Return (X, Y) of the center of cell containing provided text 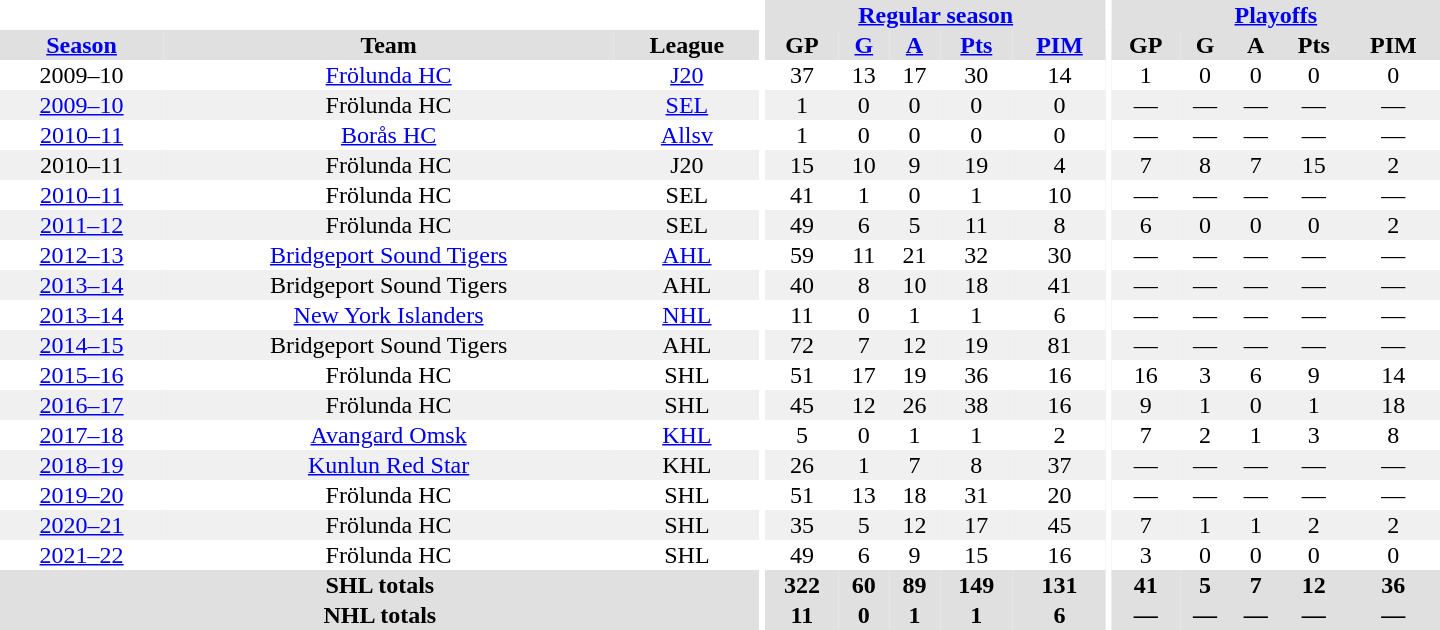
59 (802, 255)
32 (976, 255)
League (687, 45)
322 (802, 585)
2020–21 (82, 525)
2014–15 (82, 345)
2011–12 (82, 225)
NHL (687, 315)
2017–18 (82, 435)
149 (976, 585)
2015–16 (82, 375)
New York Islanders (388, 315)
35 (802, 525)
SHL totals (380, 585)
NHL totals (380, 615)
131 (1060, 585)
38 (976, 405)
Playoffs (1276, 15)
89 (914, 585)
Kunlun Red Star (388, 465)
40 (802, 285)
81 (1060, 345)
Regular season (936, 15)
21 (914, 255)
4 (1060, 165)
2016–17 (82, 405)
72 (802, 345)
2012–13 (82, 255)
60 (864, 585)
Borås HC (388, 135)
31 (976, 495)
2021–22 (82, 555)
Season (82, 45)
20 (1060, 495)
2019–20 (82, 495)
2018–19 (82, 465)
Team (388, 45)
Avangard Omsk (388, 435)
Allsv (687, 135)
